Capture the cell that displays the provided text and extract its [X, Y] central coordinate. 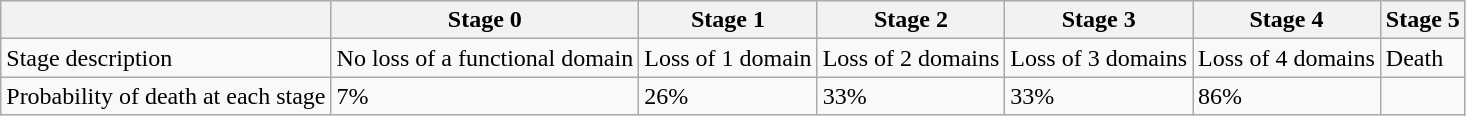
Stage 3 [1099, 20]
Stage 0 [485, 20]
Loss of 4 domains [1287, 58]
Loss of 2 domains [911, 58]
Stage 5 [1422, 20]
Stage 2 [911, 20]
Probability of death at each stage [166, 96]
Death [1422, 58]
Loss of 1 domain [728, 58]
Stage 4 [1287, 20]
Stage 1 [728, 20]
Stage description [166, 58]
Loss of 3 domains [1099, 58]
No loss of a functional domain [485, 58]
7% [485, 96]
86% [1287, 96]
26% [728, 96]
